Detect which cell encompasses the target text, then output its (x, y) center coordinate. 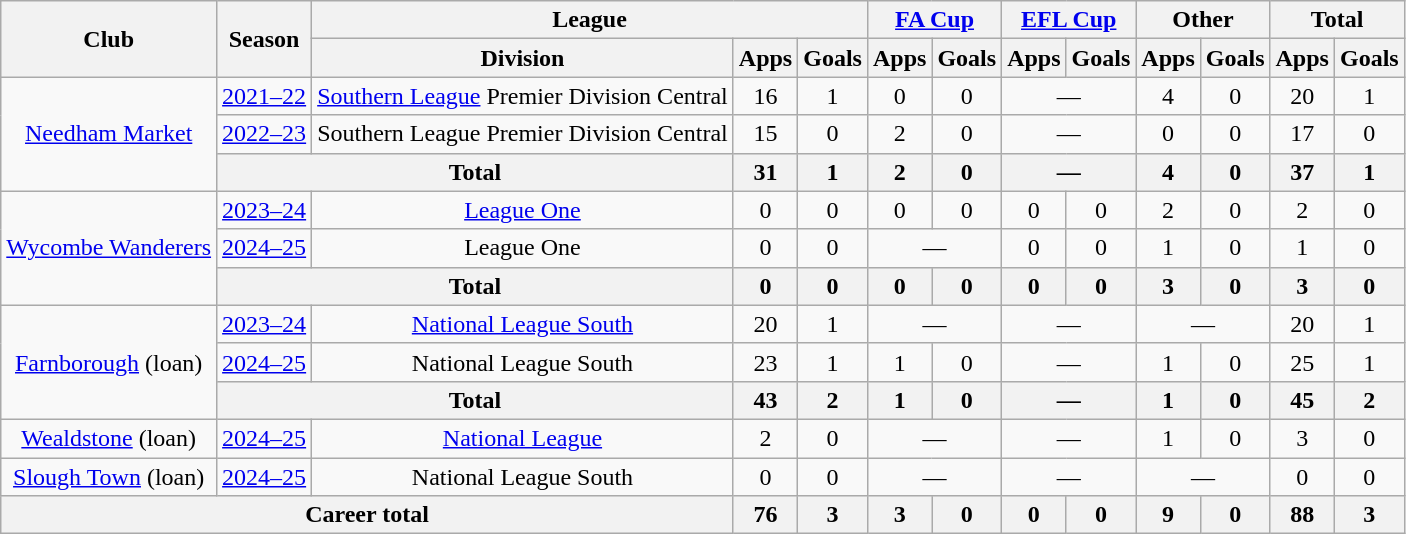
Wycombe Wanderers (109, 248)
45 (1302, 400)
15 (765, 134)
Slough Town (loan) (109, 477)
Division (523, 58)
16 (765, 96)
Career total (368, 515)
9 (1168, 515)
37 (1302, 172)
23 (765, 362)
Other (1203, 20)
43 (765, 400)
Wealdstone (loan) (109, 438)
25 (1302, 362)
National League (523, 438)
2022–23 (264, 134)
17 (1302, 134)
EFL Cup (1069, 20)
2021–22 (264, 96)
League (590, 20)
31 (765, 172)
Club (109, 39)
Needham Market (109, 134)
Farnborough (loan) (109, 362)
FA Cup (934, 20)
Season (264, 39)
88 (1302, 515)
76 (765, 515)
